Pinpoint the cell where the given text exists, returning its (x, y) midpoint coordinate. 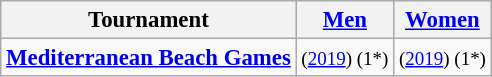
Mediterranean Beach Games (148, 58)
Women (443, 20)
Tournament (148, 20)
Men (345, 20)
